Search for the cell housing the specified text and yield its [x, y] center coordinate. 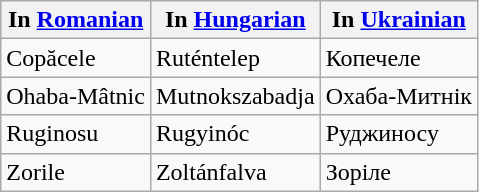
Zoltánfalva [235, 172]
Ruténtelep [235, 58]
Mutnokszabadja [235, 96]
Руджиносу [398, 134]
Ohaba-Mâtnic [76, 96]
Rugyinóc [235, 134]
Охаба-Митнік [398, 96]
In Hungarian [235, 20]
Copăcele [76, 58]
Зоріле [398, 172]
In Romanian [76, 20]
Копечеле [398, 58]
Zorile [76, 172]
In Ukrainian [398, 20]
Ruginosu [76, 134]
